Search for the cell housing the specified text and yield its [X, Y] center coordinate. 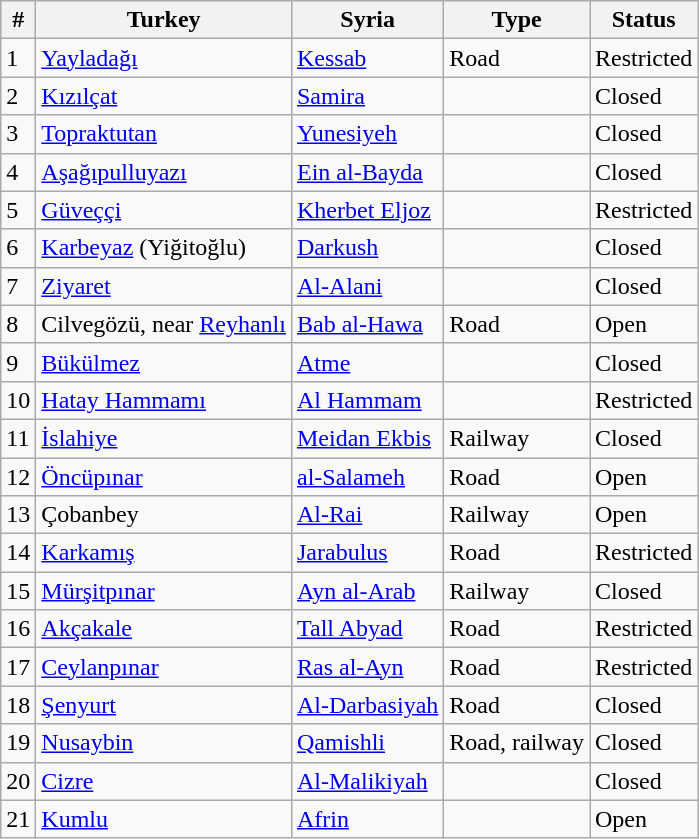
4 [18, 172]
Ein al-Bayda [367, 172]
Bükülmez [164, 362]
Mürşitpınar [164, 591]
Nusaybin [164, 743]
Jarabulus [367, 553]
Kızılçat [164, 96]
Tall Abyad [367, 629]
18 [18, 705]
14 [18, 553]
Turkey [164, 20]
6 [18, 248]
Şenyurt [164, 705]
Al-Alani [367, 286]
Al Hammam [367, 400]
Type [517, 20]
Karkamış [164, 553]
1 [18, 58]
5 [18, 210]
İslahiye [164, 438]
Al-Darbasiyah [367, 705]
Cizre [164, 781]
12 [18, 477]
3 [18, 134]
11 [18, 438]
Ziyaret [164, 286]
Hatay Hammamı [164, 400]
Ceylanpınar [164, 667]
Aşağıpulluyazı [164, 172]
19 [18, 743]
Afrin [367, 819]
Syria [367, 20]
Öncüpınar [164, 477]
Darkush [367, 248]
Yayladağı [164, 58]
20 [18, 781]
Akçakale [164, 629]
Atme [367, 362]
Kessab [367, 58]
15 [18, 591]
2 [18, 96]
Çobanbey [164, 515]
Bab al-Hawa [367, 324]
16 [18, 629]
al-Salameh [367, 477]
Meidan Ekbis [367, 438]
17 [18, 667]
Al-Malikiyah [367, 781]
Cilvegözü, near Reyhanlı [164, 324]
8 [18, 324]
21 [18, 819]
# [18, 20]
Ayn al-Arab [367, 591]
10 [18, 400]
7 [18, 286]
Kherbet Eljoz [367, 210]
Karbeyaz (Yiğitoğlu) [164, 248]
13 [18, 515]
Ras al-Ayn [367, 667]
Road, railway [517, 743]
9 [18, 362]
Samira [367, 96]
Status [644, 20]
Topraktutan [164, 134]
Al-Rai [367, 515]
Yunesiyeh [367, 134]
Qamishli [367, 743]
Kumlu [164, 819]
Güveççi [164, 210]
